Locate the cell with the specified text and output its [x, y] center coordinate. 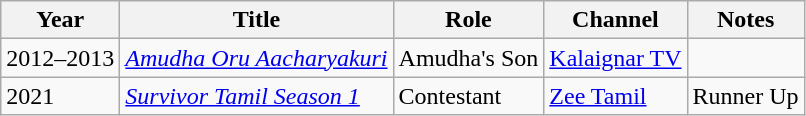
Survivor Tamil Season 1 [256, 96]
Kalaignar TV [616, 58]
Role [468, 20]
Contestant [468, 96]
Title [256, 20]
2021 [60, 96]
Notes [746, 20]
Amudha's Son [468, 58]
Amudha Oru Aacharyakuri [256, 58]
Year [60, 20]
2012–2013 [60, 58]
Channel [616, 20]
Zee Tamil [616, 96]
Runner Up [746, 96]
